Locate the cell with the specified text and output its [x, y] center coordinate. 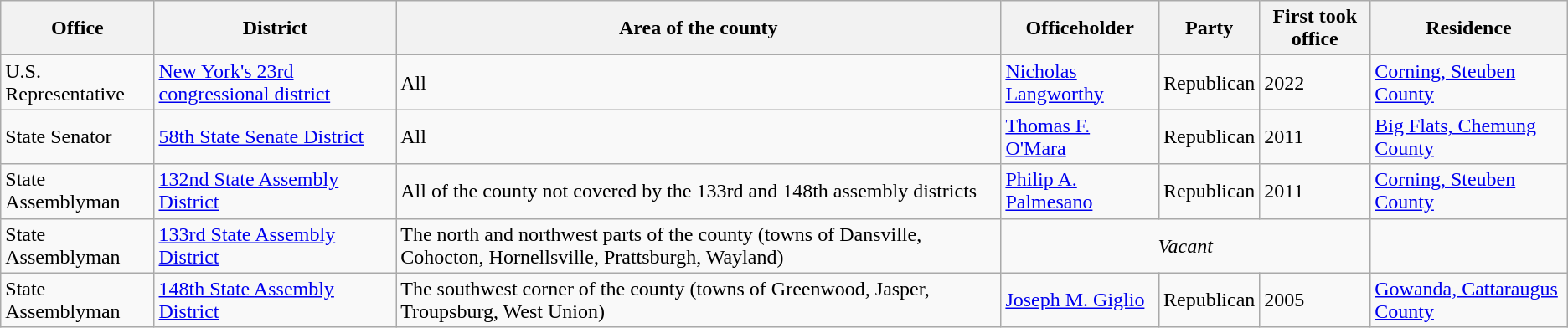
133rd State Assembly District [275, 246]
The north and northwest parts of the county (towns of Dansville, Cohocton, Hornellsville, Prattsburgh, Wayland) [699, 246]
Big Flats, Chemung County [1469, 137]
2022 [1315, 82]
All of the county not covered by the 133rd and 148th assembly districts [699, 191]
Officeholder [1081, 28]
Party [1209, 28]
148th State Assembly District [275, 300]
Office [77, 28]
Gowanda, Cattaraugus County [1469, 300]
58th State Senate District [275, 137]
Thomas F. O'Mara [1081, 137]
New York's 23rd congressional district [275, 82]
2005 [1315, 300]
Area of the county [699, 28]
First took office [1315, 28]
Joseph M. Giglio [1081, 300]
U.S. Representative [77, 82]
Residence [1469, 28]
132nd State Assembly District [275, 191]
State Senator [77, 137]
The southwest corner of the county (towns of Greenwood, Jasper, Troupsburg, West Union) [699, 300]
Philip A. Palmesano [1081, 191]
District [275, 28]
Nicholas Langworthy [1081, 82]
Vacant [1186, 246]
